Scan for the cell matching the given text and deliver its (X, Y) coordinate at center. 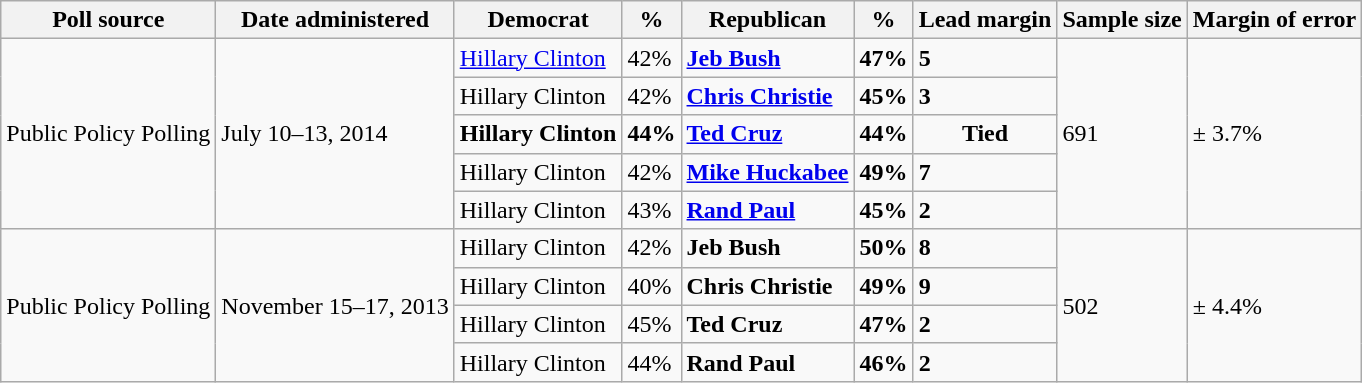
43% (652, 210)
November 15–17, 2013 (335, 305)
691 (1122, 134)
Margin of error (1274, 20)
Tied (985, 134)
7 (985, 172)
Sample size (1122, 20)
± 4.4% (1274, 305)
Mike Huckabee (768, 172)
Democrat (538, 20)
5 (985, 58)
502 (1122, 305)
± 3.7% (1274, 134)
Poll source (108, 20)
Lead margin (985, 20)
Date administered (335, 20)
Republican (768, 20)
3 (985, 96)
50% (884, 248)
40% (652, 286)
July 10–13, 2014 (335, 134)
46% (884, 362)
8 (985, 248)
9 (985, 286)
